Find where the given text appears and provide that cell's center as [x, y] coordinate. 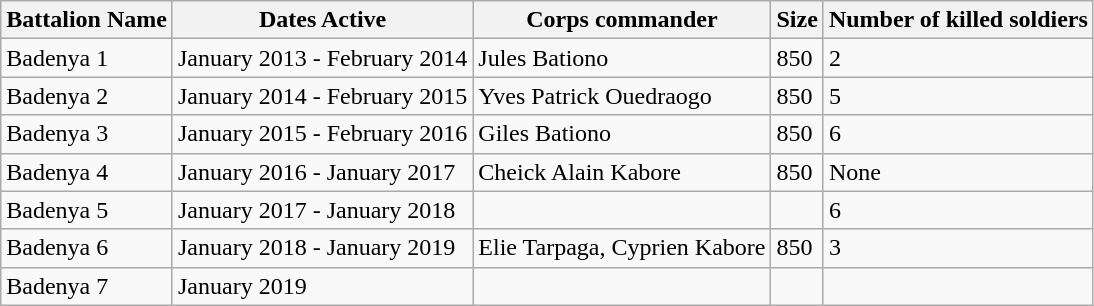
January 2015 - February 2016 [322, 134]
Jules Bationo [622, 58]
Number of killed soldiers [958, 20]
January 2019 [322, 286]
January 2014 - February 2015 [322, 96]
Elie Tarpaga, Cyprien Kabore [622, 248]
January 2016 - January 2017 [322, 172]
January 2013 - February 2014 [322, 58]
2 [958, 58]
5 [958, 96]
Size [797, 20]
Badenya 4 [87, 172]
3 [958, 248]
Dates Active [322, 20]
Badenya 5 [87, 210]
Badenya 1 [87, 58]
Badenya 6 [87, 248]
Badenya 3 [87, 134]
Yves Patrick Ouedraogo [622, 96]
Cheick Alain Kabore [622, 172]
Battalion Name [87, 20]
Giles Bationo [622, 134]
January 2017 - January 2018 [322, 210]
Badenya 2 [87, 96]
None [958, 172]
Corps commander [622, 20]
January 2018 - January 2019 [322, 248]
Badenya 7 [87, 286]
